Determine the (x, y) coordinate at the center of the cell enclosing the given text.  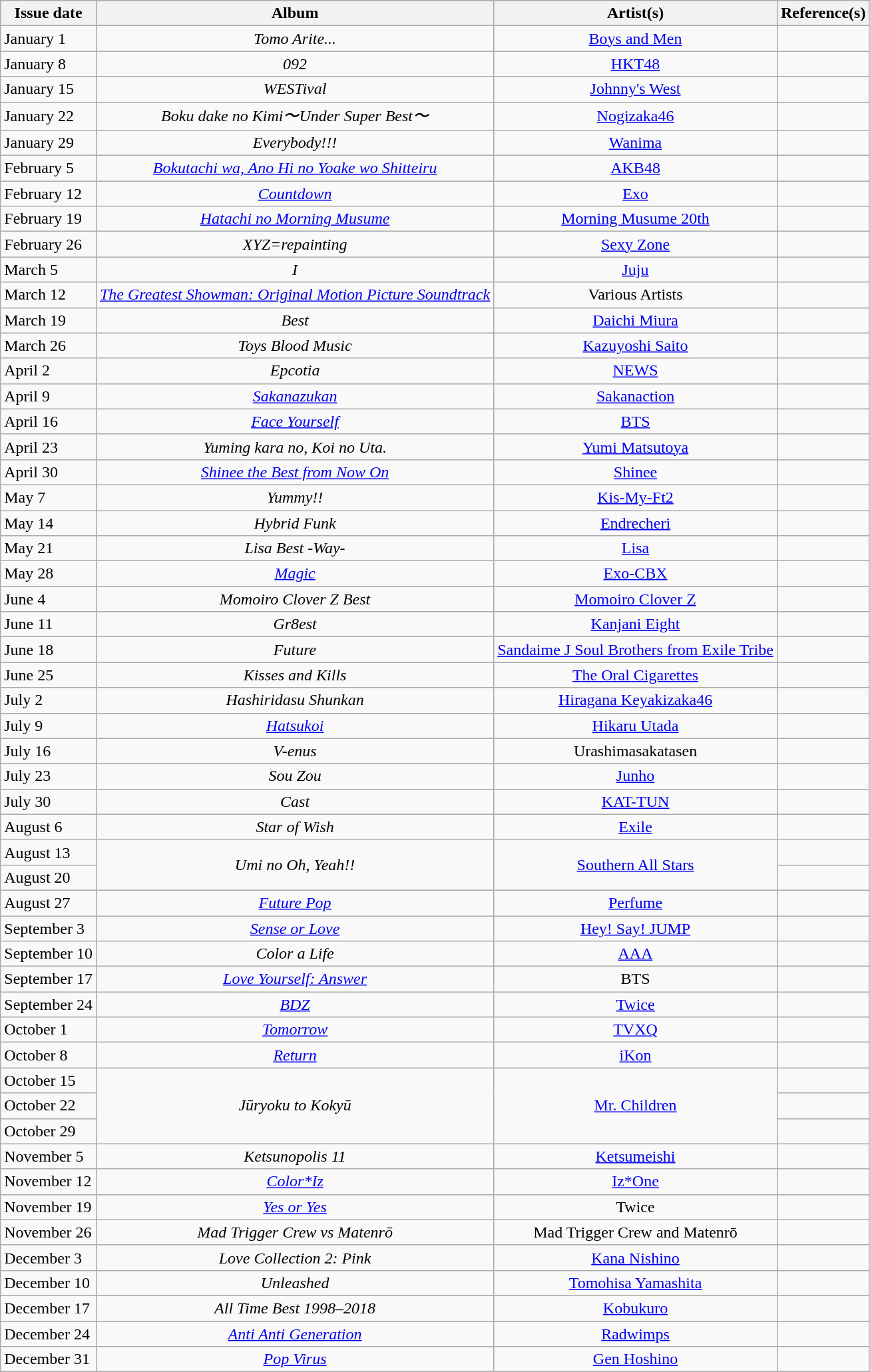
July 16 (49, 751)
Endrecheri (636, 523)
April 23 (49, 447)
January 22 (49, 116)
Ketsunopolis 11 (294, 1156)
Yuming kara no, Koi no Uta. (294, 447)
Boku dake no Kimi〜Under Super Best〜 (294, 116)
The Greatest Showman: Original Motion Picture Soundtrack (294, 295)
Nogizaka46 (636, 116)
Yummy!! (294, 497)
Hashiridasu Shunkan (294, 700)
Sexy Zone (636, 244)
Countdown (294, 194)
January 1 (49, 39)
Cast (294, 801)
August 13 (49, 852)
Future (294, 650)
Return (294, 1055)
Epcotia (294, 371)
The Oral Cigarettes (636, 675)
Pop Virus (294, 1359)
Kana Nishino (636, 1258)
Love Yourself: Answer (294, 979)
Color a Life (294, 954)
Reference(s) (823, 13)
May 7 (49, 497)
January 8 (49, 64)
October 1 (49, 1030)
Boys and Men (636, 39)
Various Artists (636, 295)
Umi no Oh, Yeah!! (294, 865)
Perfume (636, 903)
NEWS (636, 371)
December 17 (49, 1308)
April 16 (49, 421)
Hybrid Funk (294, 523)
Unleashed (294, 1283)
Yes or Yes (294, 1207)
Southern All Stars (636, 865)
Album (294, 13)
BDZ (294, 1005)
October 15 (49, 1080)
Kanjani Eight (636, 624)
June 25 (49, 675)
Kisses and Kills (294, 675)
Exo (636, 194)
March 19 (49, 320)
Shinee (636, 472)
May 21 (49, 549)
April 30 (49, 472)
November 12 (49, 1182)
Hatsukoi (294, 726)
Kazuyoshi Saito (636, 345)
Hikaru Utada (636, 726)
Sense or Love (294, 929)
September 24 (49, 1005)
Kis-My-Ft2 (636, 497)
May 28 (49, 574)
Everybody!!! (294, 143)
Momoiro Clover Z Best (294, 599)
Hey! Say! JUMP (636, 929)
HKT48 (636, 64)
July 9 (49, 726)
Sandaime J Soul Brothers from Exile Tribe (636, 650)
Johnny's West (636, 89)
XYZ=repainting (294, 244)
Gr8est (294, 624)
KAT-TUN (636, 801)
AKB48 (636, 168)
Love Collection 2: Pink (294, 1258)
Exo-CBX (636, 574)
April 2 (49, 371)
Lisa (636, 549)
Exile (636, 827)
Urashimasakatasen (636, 751)
iKon (636, 1055)
September 3 (49, 929)
Sou Zou (294, 776)
December 24 (49, 1333)
November 5 (49, 1156)
January 15 (49, 89)
June 18 (49, 650)
Gen Hoshino (636, 1359)
June 11 (49, 624)
Mad Trigger Crew vs Matenrō (294, 1232)
November 26 (49, 1232)
July 30 (49, 801)
Iz*One (636, 1182)
Hatachi no Morning Musume (294, 219)
March 5 (49, 270)
February 19 (49, 219)
April 9 (49, 396)
Lisa Best -Way- (294, 549)
August 27 (49, 903)
Sakanaction (636, 396)
December 31 (49, 1359)
Toys Blood Music (294, 345)
WESTival (294, 89)
TVXQ (636, 1030)
Morning Musume 20th (636, 219)
Future Pop (294, 903)
October 29 (49, 1131)
September 10 (49, 954)
February 5 (49, 168)
September 17 (49, 979)
Kobukuro (636, 1308)
Tomohisa Yamashita (636, 1283)
July 23 (49, 776)
Daichi Miura (636, 320)
AAA (636, 954)
Shinee the Best from Now On (294, 472)
December 3 (49, 1258)
Color*Iz (294, 1182)
Sakanazukan (294, 396)
Tomorrow (294, 1030)
August 6 (49, 827)
June 4 (49, 599)
May 14 (49, 523)
Tomo Arite... (294, 39)
Junho (636, 776)
V-enus (294, 751)
Anti Anti Generation (294, 1333)
October 22 (49, 1106)
Issue date (49, 13)
Magic (294, 574)
Star of Wish (294, 827)
July 2 (49, 700)
Juju (636, 270)
December 10 (49, 1283)
Ketsumeishi (636, 1156)
Yumi Matsutoya (636, 447)
Mr. Children (636, 1106)
March 12 (49, 295)
Bokutachi wa, Ano Hi no Yoake wo Shitteiru (294, 168)
Radwimps (636, 1333)
Hiragana Keyakizaka46 (636, 700)
February 12 (49, 194)
Artist(s) (636, 13)
All Time Best 1998–2018 (294, 1308)
Best (294, 320)
March 26 (49, 345)
Momoiro Clover Z (636, 599)
I (294, 270)
Mad Trigger Crew and Matenrō (636, 1232)
February 26 (49, 244)
Wanima (636, 143)
October 8 (49, 1055)
Face Yourself (294, 421)
092 (294, 64)
Jūryoku to Kokyū (294, 1106)
January 29 (49, 143)
November 19 (49, 1207)
August 20 (49, 877)
